Capture the cell that displays the provided text and extract its [x, y] central coordinate. 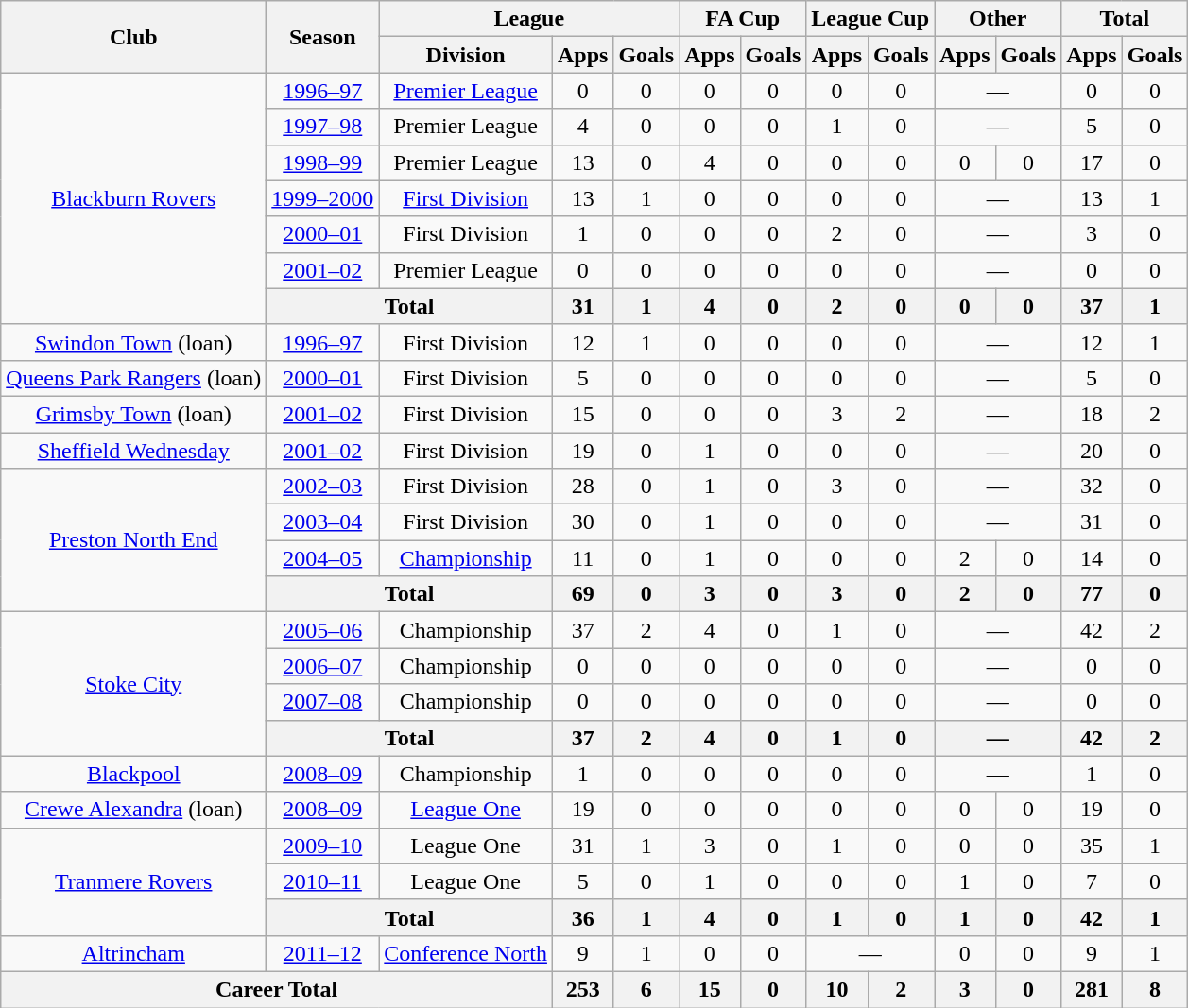
2002–03 [323, 487]
FA Cup [743, 19]
League [529, 19]
10 [837, 989]
Club [134, 37]
14 [1092, 558]
Preston North End [134, 540]
League Cup [870, 19]
2011–12 [323, 953]
7 [1092, 881]
253 [582, 989]
35 [1092, 846]
1998–99 [323, 162]
Blackburn Rovers [134, 198]
28 [582, 487]
30 [582, 522]
77 [1092, 594]
32 [1092, 487]
Division [466, 55]
2006–07 [323, 666]
Season [323, 37]
20 [1092, 451]
2003–04 [323, 522]
18 [1092, 414]
Other [998, 19]
1999–2000 [323, 198]
11 [582, 558]
1997–98 [323, 127]
281 [1092, 989]
2010–11 [323, 881]
Crewe Alexandra (loan) [134, 810]
Grimsby Town (loan) [134, 414]
69 [582, 594]
2007–08 [323, 702]
Altrincham [134, 953]
Sheffield Wednesday [134, 451]
6 [646, 989]
Conference North [466, 953]
2005–06 [323, 630]
Career Total [277, 989]
2004–05 [323, 558]
2009–10 [323, 846]
17 [1092, 162]
Tranmere Rovers [134, 881]
Queens Park Rangers (loan) [134, 378]
Swindon Town (loan) [134, 342]
8 [1155, 989]
36 [582, 917]
Blackpool [134, 774]
Stoke City [134, 684]
